Search for the cell housing the specified text and yield its (X, Y) center coordinate. 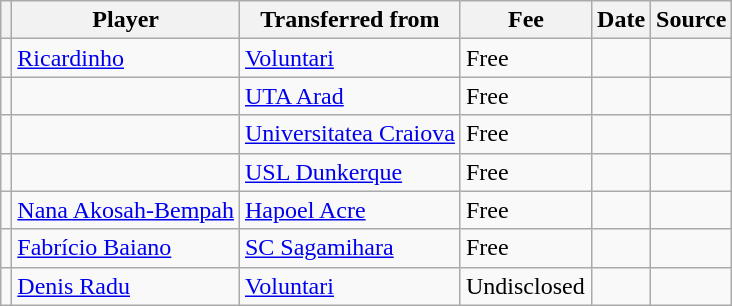
USL Dunkerque (350, 172)
SC Sagamihara (350, 248)
Date (622, 20)
Transferred from (350, 20)
Nana Akosah-Bempah (126, 210)
Source (692, 20)
Undisclosed (526, 286)
Ricardinho (126, 58)
UTA Arad (350, 96)
Fabrício Baiano (126, 248)
Fee (526, 20)
Hapoel Acre (350, 210)
Universitatea Craiova (350, 134)
Denis Radu (126, 286)
Player (126, 20)
